Find where the given text appears and provide that cell's center as (X, Y) coordinate. 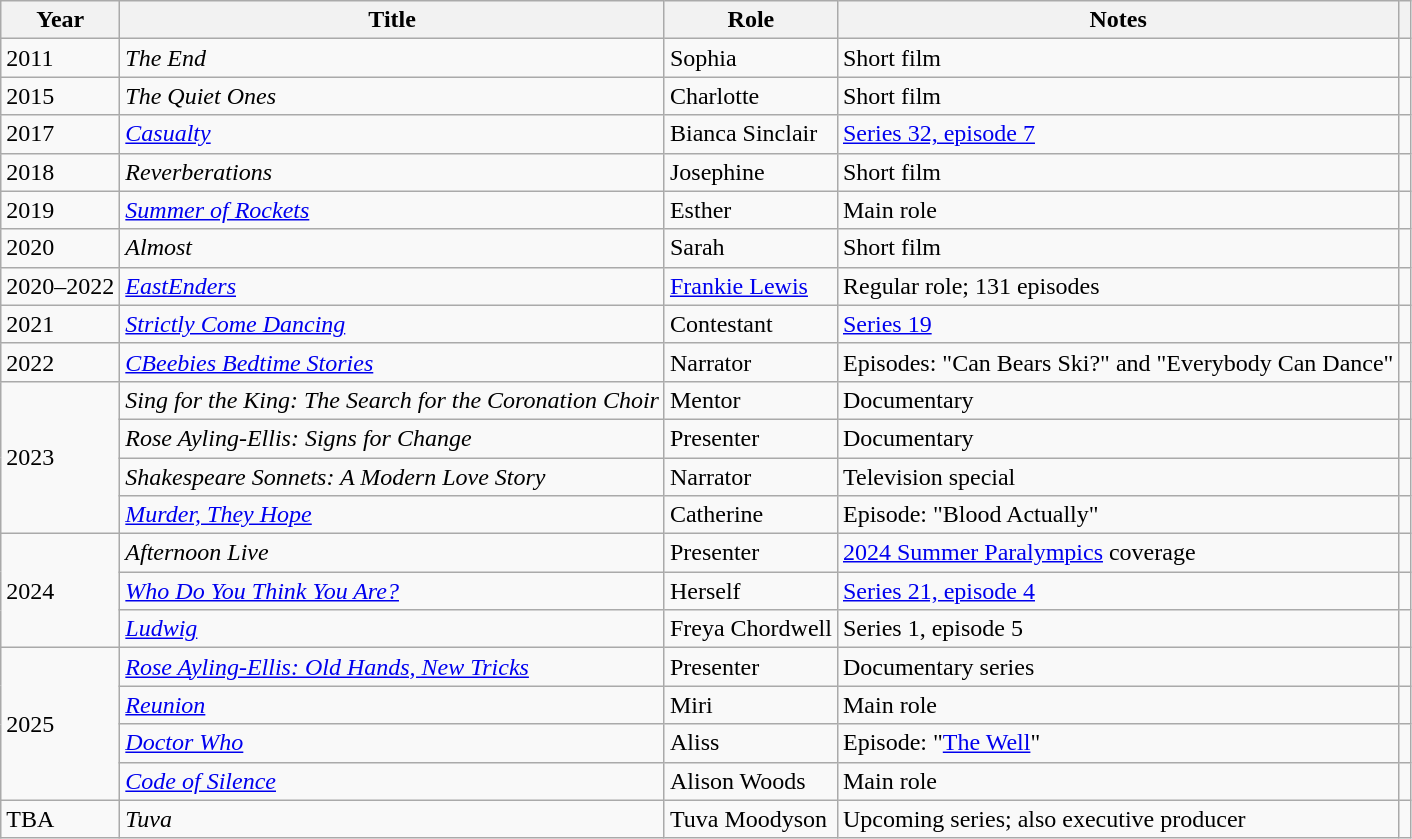
2020–2022 (60, 286)
Sophia (750, 58)
Contestant (750, 324)
Series 19 (1118, 324)
Casualty (392, 134)
Rose Ayling-Ellis: Old Hands, New Tricks (392, 667)
The Quiet Ones (392, 96)
2024 Summer Paralympics coverage (1118, 553)
2021 (60, 324)
Documentary series (1118, 667)
Charlotte (750, 96)
Who Do You Think You Are? (392, 591)
Title (392, 20)
2024 (60, 591)
CBeebies Bedtime Stories (392, 362)
Afternoon Live (392, 553)
Miri (750, 705)
EastEnders (392, 286)
Upcoming series; also executive producer (1118, 819)
Herself (750, 591)
Television special (1118, 477)
Shakespeare Sonnets: A Modern Love Story (392, 477)
Notes (1118, 20)
Reverberations (392, 172)
Almost (392, 248)
Frankie Lewis (750, 286)
Sing for the King: The Search for the Coronation Choir (392, 400)
Strictly Come Dancing (392, 324)
Rose Ayling-Ellis: Signs for Change (392, 438)
2019 (60, 210)
2011 (60, 58)
2022 (60, 362)
Role (750, 20)
Freya Chordwell (750, 629)
2017 (60, 134)
Catherine (750, 515)
Series 32, episode 7 (1118, 134)
Doctor Who (392, 743)
Alison Woods (750, 781)
Series 1, episode 5 (1118, 629)
2018 (60, 172)
Josephine (750, 172)
Code of Silence (392, 781)
2020 (60, 248)
Tuva (392, 819)
2023 (60, 457)
Episode: "Blood Actually" (1118, 515)
Year (60, 20)
Tuva Moodyson (750, 819)
Episode: "The Well" (1118, 743)
Series 21, episode 4 (1118, 591)
TBA (60, 819)
2015 (60, 96)
The End (392, 58)
Regular role; 131 episodes (1118, 286)
Esther (750, 210)
Sarah (750, 248)
Aliss (750, 743)
Mentor (750, 400)
Summer of Rockets (392, 210)
2025 (60, 724)
Ludwig (392, 629)
Murder, They Hope (392, 515)
Bianca Sinclair (750, 134)
Reunion (392, 705)
Episodes: "Can Bears Ski?" and "Everybody Can Dance" (1118, 362)
